From the cell containing the given text, extract its center point as (X, Y) coordinate. 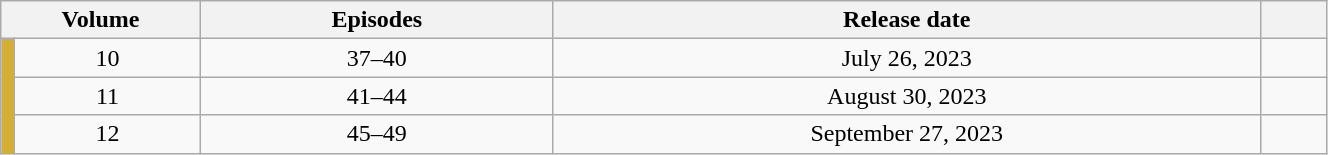
Episodes (376, 20)
10 (108, 58)
July 26, 2023 (906, 58)
45–49 (376, 134)
August 30, 2023 (906, 96)
37–40 (376, 58)
September 27, 2023 (906, 134)
Volume (100, 20)
41–44 (376, 96)
Release date (906, 20)
12 (108, 134)
11 (108, 96)
